Scan for the cell matching the given text and deliver its [x, y] coordinate at center. 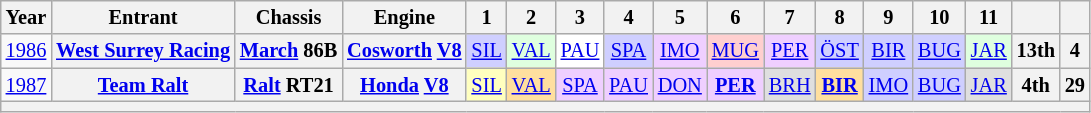
Engine [404, 17]
1986 [26, 51]
7 [790, 17]
4th [1036, 85]
10 [940, 17]
Entrant [143, 17]
ÖST [840, 51]
13th [1036, 51]
Honda V8 [404, 85]
Team Ralt [143, 85]
DON [680, 85]
Ralt RT21 [288, 85]
MUG [736, 51]
BRH [790, 85]
March 86B [288, 51]
Year [26, 17]
5 [680, 17]
11 [989, 17]
8 [840, 17]
West Surrey Racing [143, 51]
1987 [26, 85]
9 [888, 17]
Chassis [288, 17]
6 [736, 17]
2 [532, 17]
29 [1075, 85]
3 [580, 17]
Cosworth V8 [404, 51]
1 [486, 17]
